Return the (x, y) coordinate for the center point of the cell that contains the specified text.  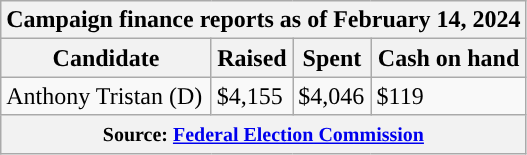
Campaign finance reports as of February 14, 2024 (264, 20)
$119 (448, 96)
Cash on hand (448, 58)
Anthony Tristan (D) (106, 96)
Raised (252, 58)
Source: Federal Election Commission (264, 134)
Candidate (106, 58)
Spent (332, 58)
$4,155 (252, 96)
$4,046 (332, 96)
